Capture the cell that displays the provided text and extract its (x, y) central coordinate. 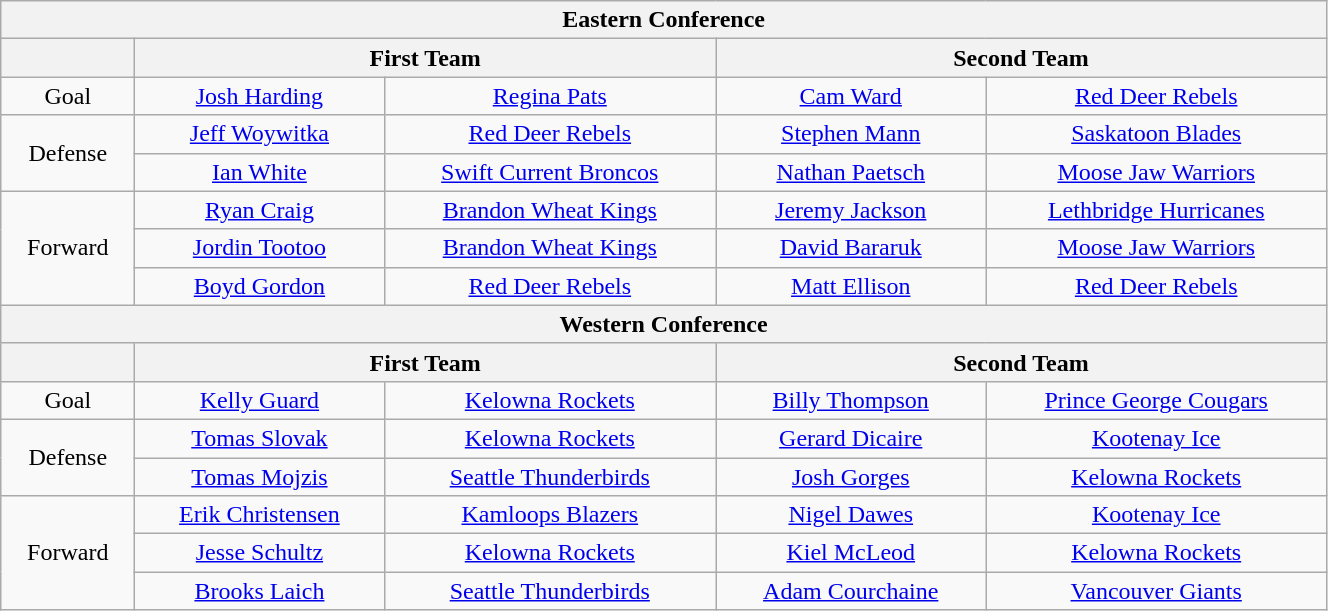
Jordin Tootoo (260, 248)
Western Conference (664, 324)
Eastern Conference (664, 20)
Nigel Dawes (851, 515)
Kelly Guard (260, 400)
Gerard Dicaire (851, 438)
Saskatoon Blades (1156, 134)
Prince George Cougars (1156, 400)
Tomas Slovak (260, 438)
Boyd Gordon (260, 286)
Ryan Craig (260, 210)
Kiel McLeod (851, 553)
Stephen Mann (851, 134)
David Bararuk (851, 248)
Jeremy Jackson (851, 210)
Jesse Schultz (260, 553)
Regina Pats (550, 96)
Matt Ellison (851, 286)
Brooks Laich (260, 591)
Kamloops Blazers (550, 515)
Nathan Paetsch (851, 172)
Erik Christensen (260, 515)
Cam Ward (851, 96)
Tomas Mojzis (260, 477)
Vancouver Giants (1156, 591)
Billy Thompson (851, 400)
Josh Harding (260, 96)
Jeff Woywitka (260, 134)
Swift Current Broncos (550, 172)
Adam Courchaine (851, 591)
Josh Gorges (851, 477)
Lethbridge Hurricanes (1156, 210)
Ian White (260, 172)
